Locate the cell with the specified text and output its (x, y) center coordinate. 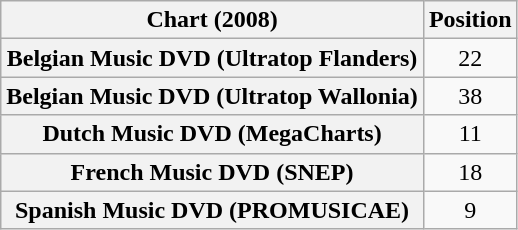
Dutch Music DVD (MegaCharts) (212, 134)
22 (470, 58)
38 (470, 96)
9 (470, 210)
Belgian Music DVD (Ultratop Wallonia) (212, 96)
French Music DVD (SNEP) (212, 172)
18 (470, 172)
Belgian Music DVD (Ultratop Flanders) (212, 58)
Position (470, 20)
Spanish Music DVD (PROMUSICAE) (212, 210)
Chart (2008) (212, 20)
11 (470, 134)
